Pinpoint the cell where the given text exists, returning its [x, y] midpoint coordinate. 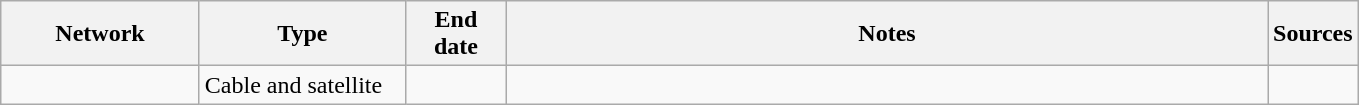
End date [456, 34]
Notes [886, 34]
Network [100, 34]
Sources [1314, 34]
Cable and satellite [302, 85]
Type [302, 34]
